Find where the given text appears and provide that cell's center as (x, y) coordinate. 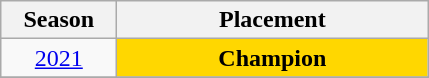
Season (59, 20)
Placement (272, 20)
2021 (59, 58)
Champion (272, 58)
